Scan for the cell matching the given text and deliver its [X, Y] coordinate at center. 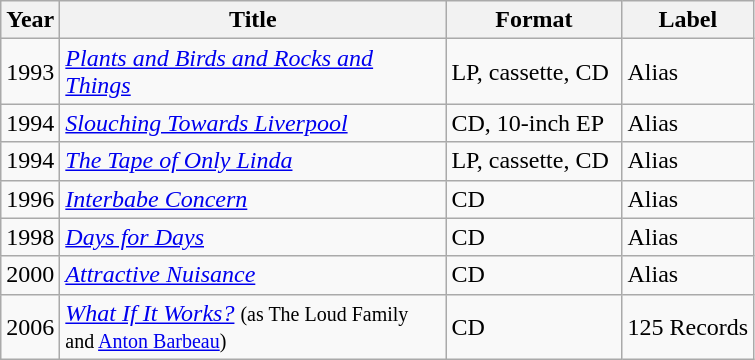
125 Records [688, 326]
Days for Days [253, 237]
2000 [30, 275]
Interbabe Concern [253, 199]
Label [688, 20]
Format [534, 20]
1993 [30, 72]
Slouching Towards Liverpool [253, 123]
The Tape of Only Linda [253, 161]
1998 [30, 237]
2006 [30, 326]
Attractive Nuisance [253, 275]
1996 [30, 199]
Plants and Birds and Rocks and Things [253, 72]
Year [30, 20]
What If It Works? (as The Loud Family and Anton Barbeau) [253, 326]
Title [253, 20]
CD, 10-inch EP [534, 123]
